Locate the cell with the specified text and output its (x, y) center coordinate. 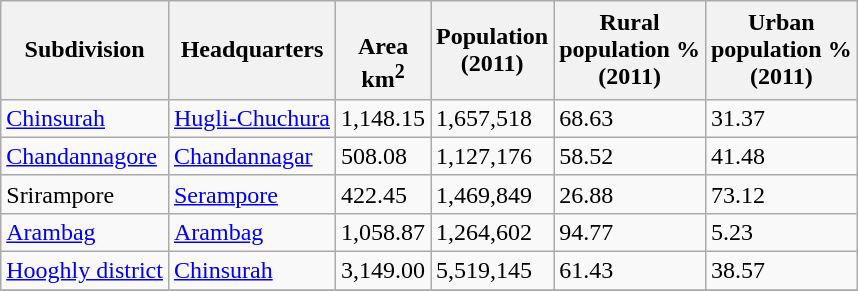
1,127,176 (492, 156)
Population(2011) (492, 50)
94.77 (630, 232)
Chandannagar (252, 156)
68.63 (630, 118)
1,469,849 (492, 194)
Srirampore (85, 194)
1,058.87 (384, 232)
58.52 (630, 156)
1,264,602 (492, 232)
5.23 (781, 232)
Chandannagore (85, 156)
1,657,518 (492, 118)
Hugli-Chuchura (252, 118)
508.08 (384, 156)
31.37 (781, 118)
1,148.15 (384, 118)
Serampore (252, 194)
Urban population % (2011) (781, 50)
422.45 (384, 194)
5,519,145 (492, 271)
Areakm2 (384, 50)
41.48 (781, 156)
Hooghly district (85, 271)
38.57 (781, 271)
61.43 (630, 271)
Ruralpopulation %(2011) (630, 50)
Subdivision (85, 50)
Headquarters (252, 50)
3,149.00 (384, 271)
26.88 (630, 194)
73.12 (781, 194)
